Find where the given text appears and provide that cell's center as [x, y] coordinate. 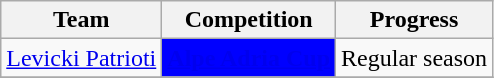
Progress [414, 20]
Competition [249, 20]
Alpe Adria Cup [249, 58]
Regular season [414, 58]
Team [82, 20]
Levicki Patrioti [82, 58]
